Return [x, y] of the center of cell containing provided text 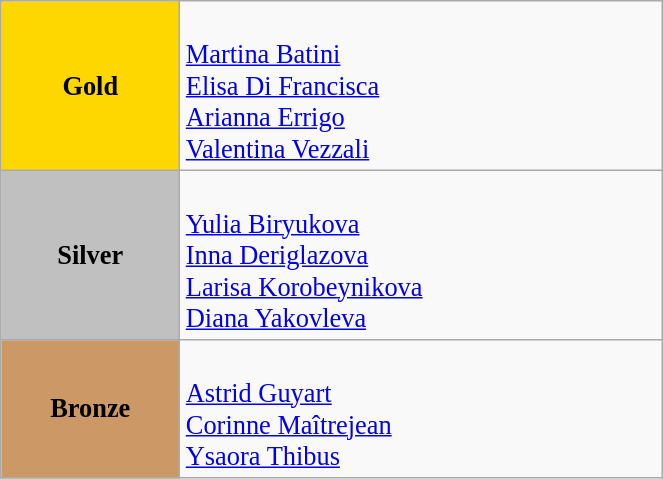
Gold [90, 85]
Silver [90, 255]
Yulia BiryukovaInna DeriglazovaLarisa KorobeynikovaDiana Yakovleva [422, 255]
Martina BatiniElisa Di FranciscaArianna ErrigoValentina Vezzali [422, 85]
Astrid GuyartCorinne MaîtrejeanYsaora Thibus [422, 408]
Bronze [90, 408]
